Search for the cell housing the specified text and yield its (x, y) center coordinate. 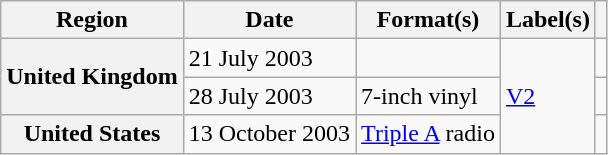
13 October 2003 (269, 134)
21 July 2003 (269, 58)
Format(s) (428, 20)
7-inch vinyl (428, 96)
V2 (548, 96)
Region (92, 20)
Triple A radio (428, 134)
Label(s) (548, 20)
Date (269, 20)
28 July 2003 (269, 96)
United Kingdom (92, 77)
United States (92, 134)
